Output the [x, y] coordinate of the center of the cell containing the given text.  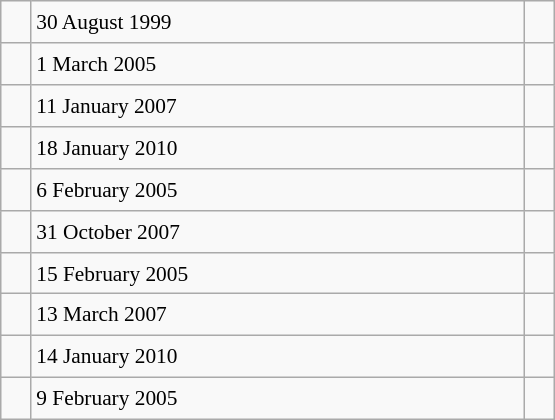
30 August 1999 [278, 22]
11 January 2007 [278, 106]
6 February 2005 [278, 189]
18 January 2010 [278, 148]
13 March 2007 [278, 315]
1 March 2005 [278, 64]
14 January 2010 [278, 357]
15 February 2005 [278, 273]
31 October 2007 [278, 231]
9 February 2005 [278, 399]
